Output the [x, y] coordinate of the center of the cell containing the given text.  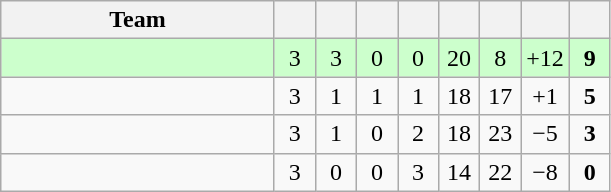
14 [460, 172]
Team [138, 20]
2 [418, 134]
23 [500, 134]
5 [590, 96]
17 [500, 96]
+12 [546, 58]
−5 [546, 134]
20 [460, 58]
+1 [546, 96]
22 [500, 172]
−8 [546, 172]
9 [590, 58]
8 [500, 58]
